Extract the (X, Y) coordinate from the center of the cell holding the provided text.  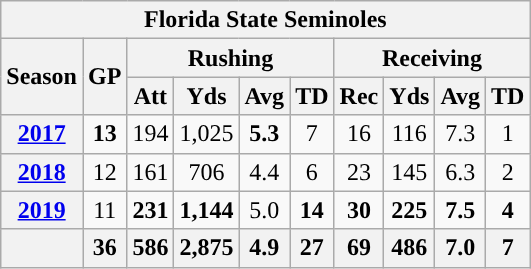
4.9 (264, 248)
23 (359, 172)
Receiving (432, 58)
30 (359, 210)
Rushing (230, 58)
6 (312, 172)
1,144 (206, 210)
13 (104, 134)
6.3 (460, 172)
7.3 (460, 134)
2 (507, 172)
2019 (42, 210)
586 (150, 248)
486 (410, 248)
16 (359, 134)
161 (150, 172)
231 (150, 210)
1 (507, 134)
225 (410, 210)
116 (410, 134)
11 (104, 210)
27 (312, 248)
12 (104, 172)
5.0 (264, 210)
2017 (42, 134)
Florida State Seminoles (266, 20)
36 (104, 248)
4 (507, 210)
706 (206, 172)
5.3 (264, 134)
194 (150, 134)
69 (359, 248)
4.4 (264, 172)
1,025 (206, 134)
Rec (359, 96)
Season (42, 77)
2018 (42, 172)
Att (150, 96)
7.5 (460, 210)
145 (410, 172)
2,875 (206, 248)
7.0 (460, 248)
14 (312, 210)
GP (104, 77)
